Identify which cell holds the provided text, then report its (X, Y) central coordinate. 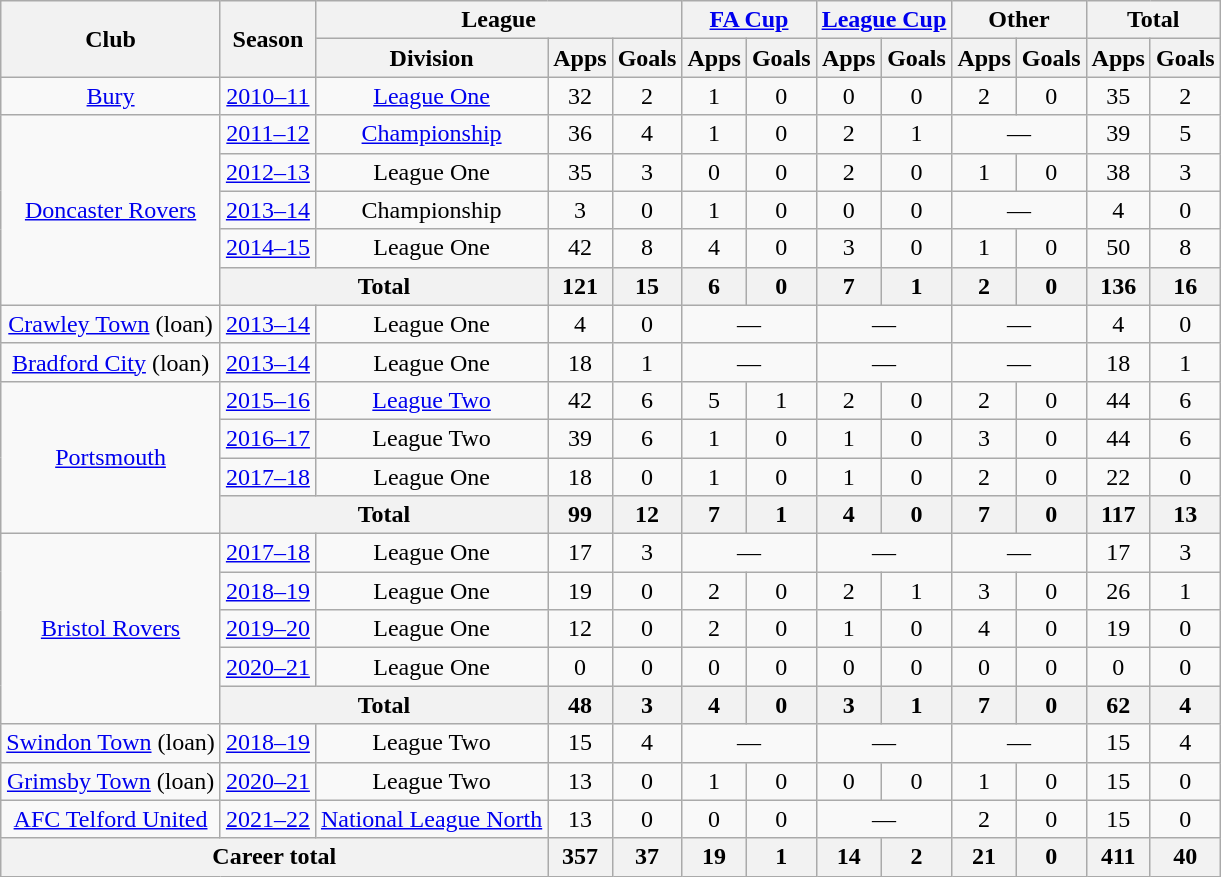
36 (580, 134)
16 (1185, 286)
2016–17 (268, 438)
38 (1118, 172)
50 (1118, 248)
Grimsby Town (loan) (111, 781)
Bristol Rovers (111, 629)
Division (431, 58)
22 (1118, 477)
2015–16 (268, 400)
14 (848, 857)
21 (984, 857)
Doncaster Rovers (111, 210)
League Cup (884, 20)
Other (1019, 20)
2021–22 (268, 819)
411 (1118, 857)
357 (580, 857)
Swindon Town (loan) (111, 743)
National League North (431, 819)
2019–20 (268, 629)
40 (1185, 857)
Bradford City (loan) (111, 362)
Portsmouth (111, 457)
AFC Telford United (111, 819)
117 (1118, 515)
26 (1118, 591)
32 (580, 96)
League (498, 20)
2011–12 (268, 134)
Club (111, 39)
62 (1118, 705)
Bury (111, 96)
136 (1118, 286)
FA Cup (749, 20)
121 (580, 286)
2010–11 (268, 96)
Career total (274, 857)
37 (647, 857)
Season (268, 39)
2012–13 (268, 172)
48 (580, 705)
99 (580, 515)
Crawley Town (loan) (111, 324)
2014–15 (268, 248)
